Locate the cell with the specified text and output its (X, Y) center coordinate. 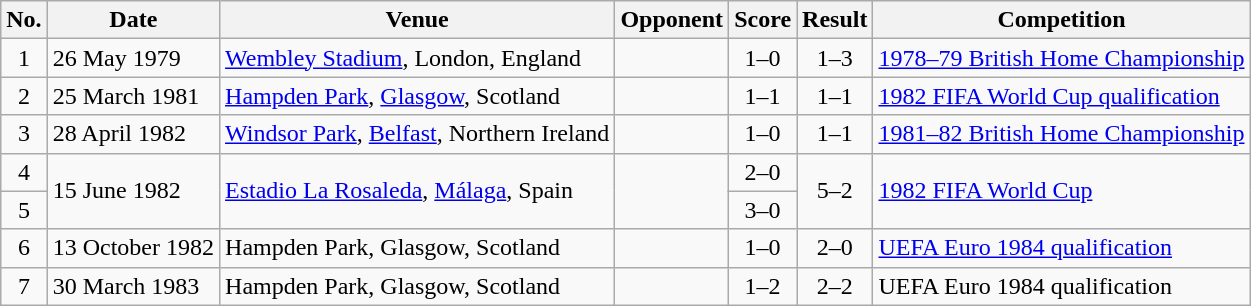
28 April 1982 (133, 134)
2 (24, 96)
1978–79 British Home Championship (1062, 58)
1–2 (763, 286)
Wembley Stadium, London, England (418, 58)
5 (24, 210)
26 May 1979 (133, 58)
15 June 1982 (133, 191)
Venue (418, 20)
Competition (1062, 20)
4 (24, 172)
1981–82 British Home Championship (1062, 134)
Windsor Park, Belfast, Northern Ireland (418, 134)
Opponent (672, 20)
6 (24, 248)
1982 FIFA World Cup (1062, 191)
1982 FIFA World Cup qualification (1062, 96)
2–2 (835, 286)
Estadio La Rosaleda, Málaga, Spain (418, 191)
13 October 1982 (133, 248)
Score (763, 20)
3 (24, 134)
1 (24, 58)
25 March 1981 (133, 96)
No. (24, 20)
7 (24, 286)
1–3 (835, 58)
Date (133, 20)
5–2 (835, 191)
30 March 1983 (133, 286)
Result (835, 20)
3–0 (763, 210)
